Detect which cell encompasses the target text, then output its (X, Y) center coordinate. 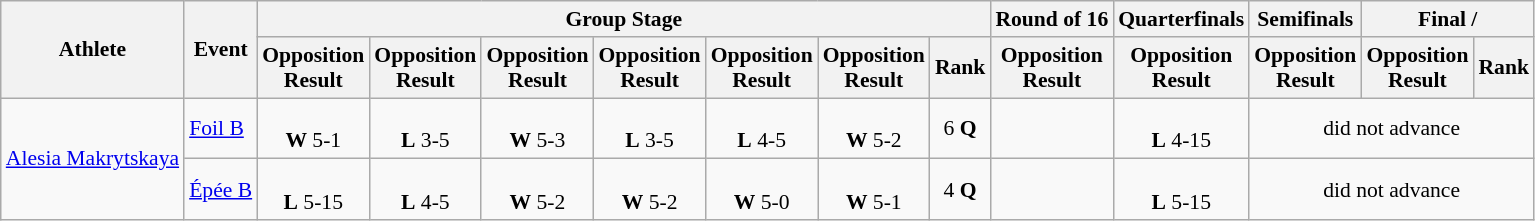
Alesia Makrytskaya (92, 159)
W 5-0 (762, 190)
Semifinals (1305, 19)
Épée B (220, 190)
6 Q (960, 128)
Quarterfinals (1181, 19)
4 Q (960, 190)
Event (220, 50)
Round of 16 (1052, 19)
W 5-3 (537, 128)
Group Stage (624, 19)
Final / (1448, 19)
Foil B (220, 128)
L 4-15 (1181, 128)
Athlete (92, 50)
